Search for the cell housing the specified text and yield its (x, y) center coordinate. 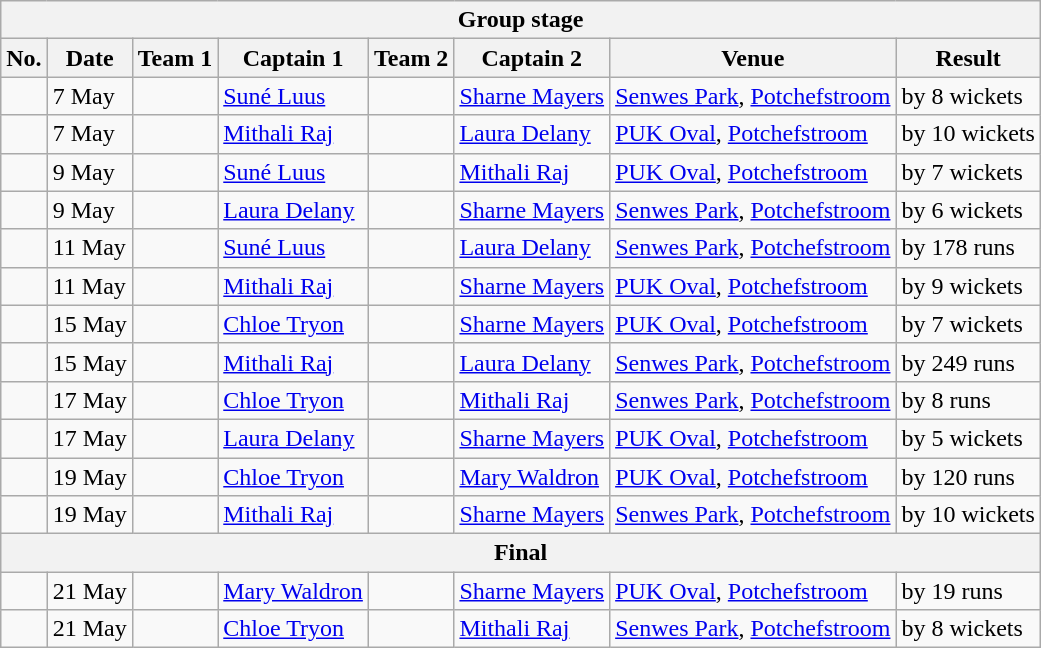
by 178 runs (968, 248)
by 19 runs (968, 591)
Team 1 (175, 58)
by 120 runs (968, 477)
by 6 wickets (968, 210)
Venue (753, 58)
Team 2 (411, 58)
Captain 2 (532, 58)
Group stage (521, 20)
by 8 runs (968, 400)
Date (90, 58)
by 5 wickets (968, 438)
No. (24, 58)
Final (521, 553)
by 9 wickets (968, 286)
Captain 1 (294, 58)
Result (968, 58)
by 249 runs (968, 362)
